Return (X, Y) of the center of cell containing provided text 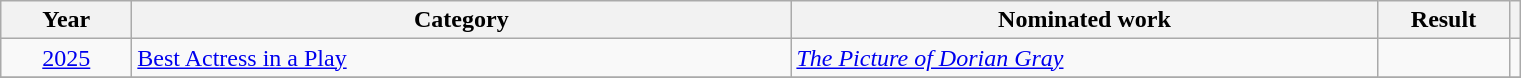
Year (66, 20)
Best Actress in a Play (462, 58)
Nominated work (1084, 20)
2025 (66, 58)
Category (462, 20)
Result (1444, 20)
The Picture of Dorian Gray (1084, 58)
